Capture the cell that displays the provided text and extract its [x, y] central coordinate. 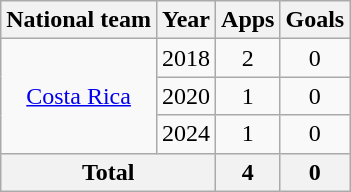
National team [79, 20]
Costa Rica [79, 96]
2024 [186, 134]
2020 [186, 96]
Year [186, 20]
Total [108, 172]
2 [248, 58]
4 [248, 172]
Apps [248, 20]
Goals [315, 20]
2018 [186, 58]
